Return the [x, y] coordinate for the center point of the cell that contains the specified text.  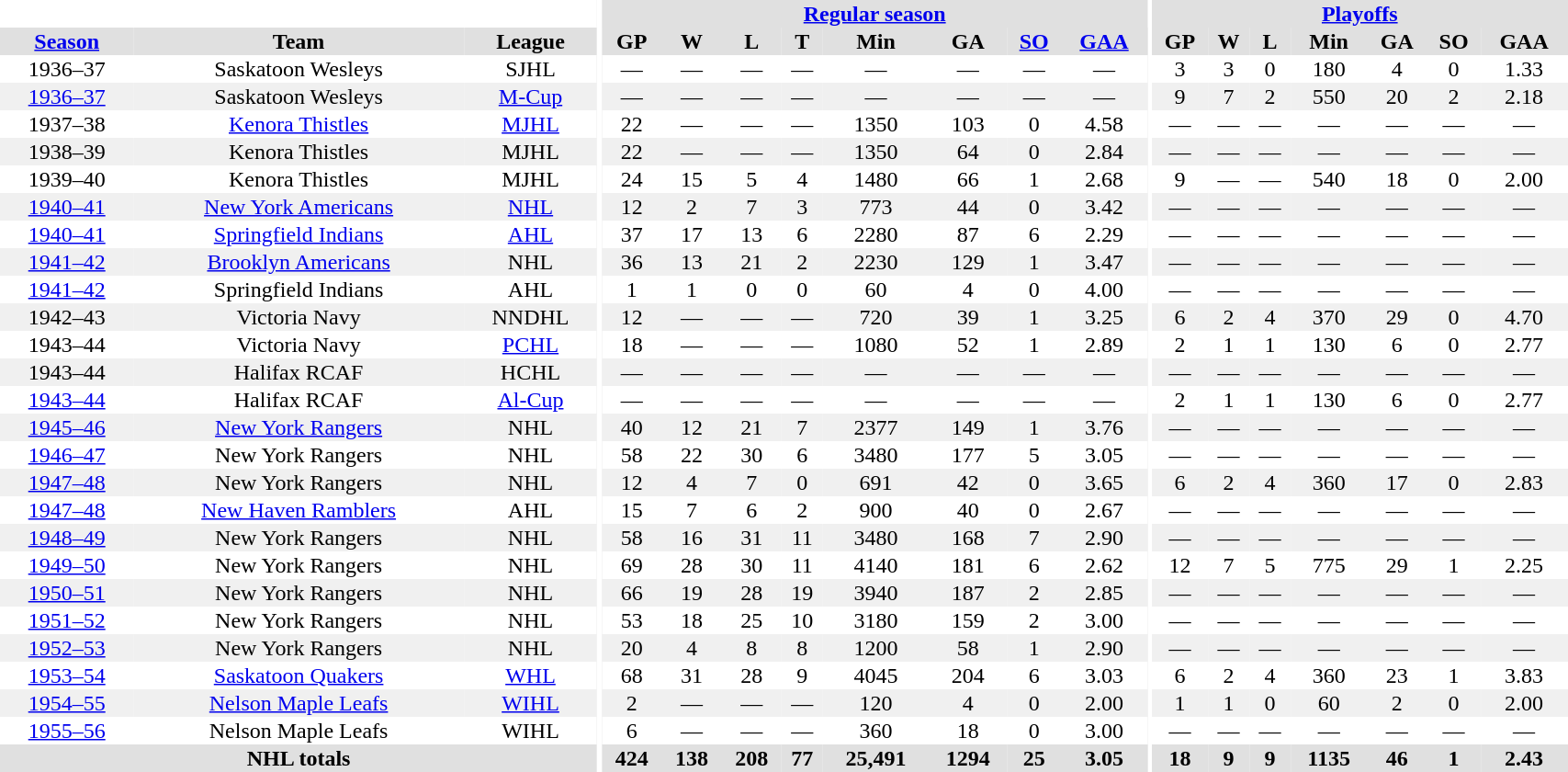
2.67 [1104, 510]
187 [968, 593]
1946–47 [66, 455]
Regular season [874, 14]
773 [876, 207]
3940 [876, 593]
Playoffs [1359, 14]
25,491 [876, 758]
NNDHL [531, 317]
168 [968, 538]
4.70 [1525, 317]
HCHL [531, 372]
4.58 [1104, 124]
2.18 [1525, 96]
138 [691, 758]
1955–56 [66, 731]
540 [1328, 179]
Brooklyn Americans [298, 262]
1135 [1328, 758]
1942–43 [66, 317]
PCHL [531, 345]
1952–53 [66, 648]
4140 [876, 565]
120 [876, 703]
2.84 [1104, 152]
4045 [876, 675]
177 [968, 455]
NHL totals [299, 758]
1951–52 [66, 620]
16 [691, 538]
1938–39 [66, 152]
37 [632, 234]
10 [803, 620]
4.00 [1104, 289]
1294 [968, 758]
181 [968, 565]
2.62 [1104, 565]
24 [632, 179]
52 [968, 345]
New York Americans [298, 207]
149 [968, 427]
775 [1328, 565]
129 [968, 262]
204 [968, 675]
Season [66, 41]
League [531, 41]
3.42 [1104, 207]
87 [968, 234]
180 [1328, 69]
SJHL [531, 69]
1200 [876, 648]
42 [968, 482]
1080 [876, 345]
36 [632, 262]
2.29 [1104, 234]
3.76 [1104, 427]
1949–50 [66, 565]
1953–54 [66, 675]
3.83 [1525, 675]
2.85 [1104, 593]
370 [1328, 317]
691 [876, 482]
2.25 [1525, 565]
Team [298, 41]
2280 [876, 234]
Saskatoon Quakers [298, 675]
103 [968, 124]
1945–46 [66, 427]
1948–49 [66, 538]
64 [968, 152]
1939–40 [66, 179]
2.83 [1525, 482]
3.65 [1104, 482]
1480 [876, 179]
39 [968, 317]
1937–38 [66, 124]
3.25 [1104, 317]
2377 [876, 427]
Al-Cup [531, 400]
2.68 [1104, 179]
159 [968, 620]
WHL [531, 675]
1950–51 [66, 593]
208 [751, 758]
2230 [876, 262]
2.89 [1104, 345]
44 [968, 207]
T [803, 41]
3180 [876, 620]
424 [632, 758]
900 [876, 510]
550 [1328, 96]
3.47 [1104, 262]
3.03 [1104, 675]
2.43 [1525, 758]
1954–55 [66, 703]
720 [876, 317]
69 [632, 565]
23 [1396, 675]
77 [803, 758]
53 [632, 620]
M-Cup [531, 96]
New Haven Ramblers [298, 510]
68 [632, 675]
1.33 [1525, 69]
46 [1396, 758]
